Locate the cell with the specified text and output its [x, y] center coordinate. 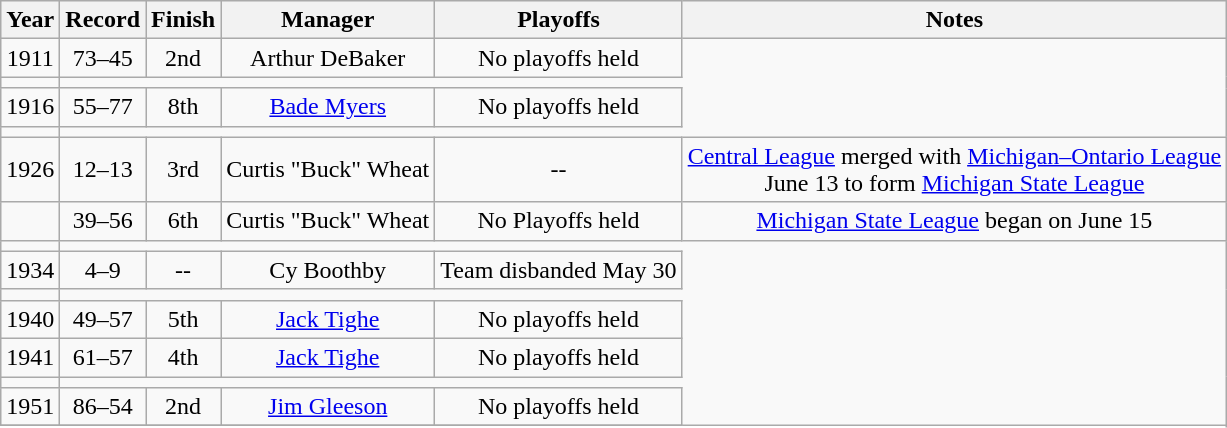
39–56 [103, 221]
1940 [30, 319]
Bade Myers [328, 107]
5th [184, 319]
4th [184, 357]
86–54 [103, 407]
8th [184, 107]
Jim Gleeson [328, 407]
73–45 [103, 58]
No Playoffs held [558, 221]
Michigan State League began on June 15 [954, 221]
Record [103, 20]
Arthur DeBaker [328, 58]
Notes [954, 20]
1941 [30, 357]
Finish [184, 20]
1926 [30, 170]
Cy Boothby [328, 270]
Playoffs [558, 20]
1911 [30, 58]
1934 [30, 270]
61–57 [103, 357]
55–77 [103, 107]
Team disbanded May 30 [558, 270]
12–13 [103, 170]
Manager [328, 20]
3rd [184, 170]
1951 [30, 407]
Central League merged with Michigan–Ontario League June 13 to form Michigan State League [954, 170]
6th [184, 221]
Year [30, 20]
49–57 [103, 319]
4–9 [103, 270]
1916 [30, 107]
